Detect which cell encompasses the target text, then output its (x, y) center coordinate. 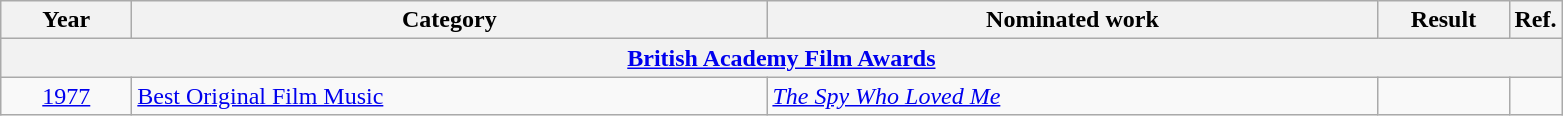
Nominated work (1072, 20)
Year (66, 20)
The Spy Who Loved Me (1072, 96)
Ref. (1536, 20)
British Academy Film Awards (782, 58)
Category (450, 20)
Best Original Film Music (450, 96)
Result (1444, 20)
1977 (66, 96)
